Output the [x, y] coordinate of the center of the cell containing the given text.  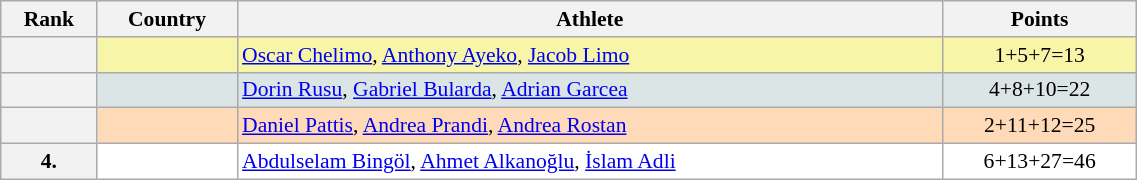
Rank [49, 19]
4. [49, 162]
4+8+10=22 [1039, 90]
Dorin Rusu, Gabriel Bularda, Adrian Garcea [590, 90]
Oscar Chelimo, Anthony Ayeko, Jacob Limo [590, 55]
2+11+12=25 [1039, 126]
6+13+27=46 [1039, 162]
Daniel Pattis, Andrea Prandi, Andrea Rostan [590, 126]
Country [167, 19]
1+5+7=13 [1039, 55]
Abdulselam Bingöl, Ahmet Alkanoğlu, İslam Adli [590, 162]
Athlete [590, 19]
Points [1039, 19]
